Search for the cell housing the specified text and yield its (x, y) center coordinate. 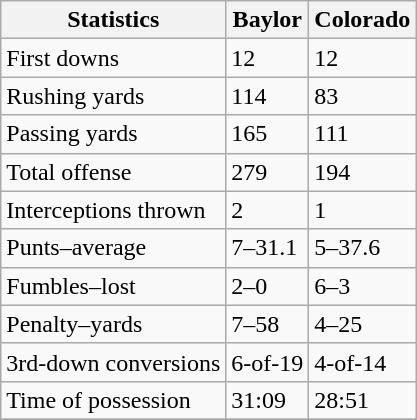
3rd-down conversions (114, 362)
Total offense (114, 172)
2–0 (268, 286)
4-of-14 (362, 362)
5–37.6 (362, 248)
2 (268, 210)
114 (268, 96)
Punts–average (114, 248)
111 (362, 134)
1 (362, 210)
31:09 (268, 400)
Passing yards (114, 134)
First downs (114, 58)
Statistics (114, 20)
6–3 (362, 286)
Fumbles–lost (114, 286)
83 (362, 96)
165 (268, 134)
Interceptions thrown (114, 210)
6-of-19 (268, 362)
194 (362, 172)
Time of possession (114, 400)
Penalty–yards (114, 324)
Baylor (268, 20)
28:51 (362, 400)
7–31.1 (268, 248)
Rushing yards (114, 96)
Colorado (362, 20)
4–25 (362, 324)
279 (268, 172)
7–58 (268, 324)
